Identify which cell holds the provided text, then report its (x, y) central coordinate. 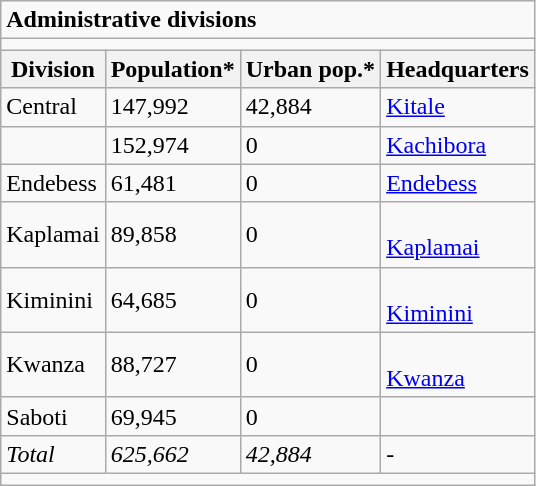
Total (53, 454)
Population* (172, 69)
- (458, 454)
Administrative divisions (268, 20)
Urban pop.* (310, 69)
89,858 (172, 234)
88,727 (172, 364)
69,945 (172, 416)
Central (53, 107)
625,662 (172, 454)
147,992 (172, 107)
Kitale (458, 107)
Saboti (53, 416)
152,974 (172, 145)
64,685 (172, 300)
Headquarters (458, 69)
Division (53, 69)
Kachibora (458, 145)
61,481 (172, 183)
